Detect which cell encompasses the target text, then output its (X, Y) center coordinate. 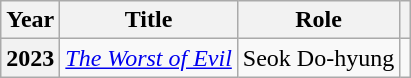
Year (30, 20)
2023 (30, 58)
Seok Do-hyung (318, 58)
The Worst of Evil (149, 58)
Role (318, 20)
Title (149, 20)
